For the text-containing cell, return its midpoint in (x, y) coordinate format. 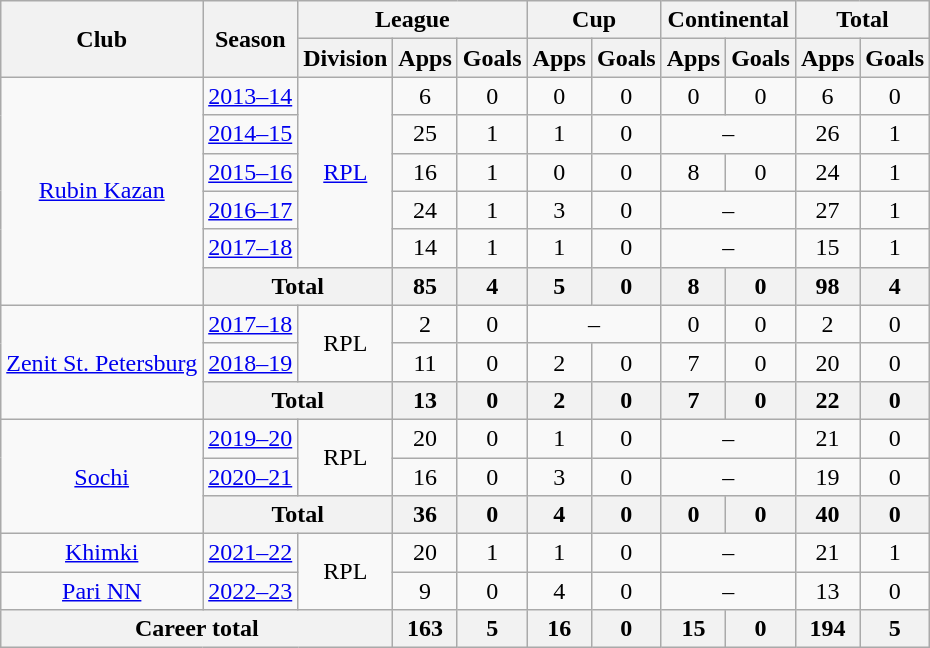
2020–21 (250, 477)
163 (425, 629)
Continental (728, 20)
2018–19 (250, 362)
Khimki (102, 553)
Rubin Kazan (102, 191)
Club (102, 39)
11 (425, 362)
36 (425, 515)
14 (425, 248)
40 (827, 515)
Pari NN (102, 591)
2019–20 (250, 438)
98 (827, 286)
2022–23 (250, 591)
22 (827, 400)
9 (425, 591)
Career total (197, 629)
27 (827, 210)
2014–15 (250, 134)
Zenit St. Petersburg (102, 362)
2016–17 (250, 210)
19 (827, 477)
Cup (594, 20)
2015–16 (250, 172)
85 (425, 286)
Season (250, 39)
2013–14 (250, 96)
194 (827, 629)
League (412, 20)
Sochi (102, 476)
2021–22 (250, 553)
25 (425, 134)
26 (827, 134)
Division (346, 58)
